Detect which cell encompasses the target text, then output its (x, y) center coordinate. 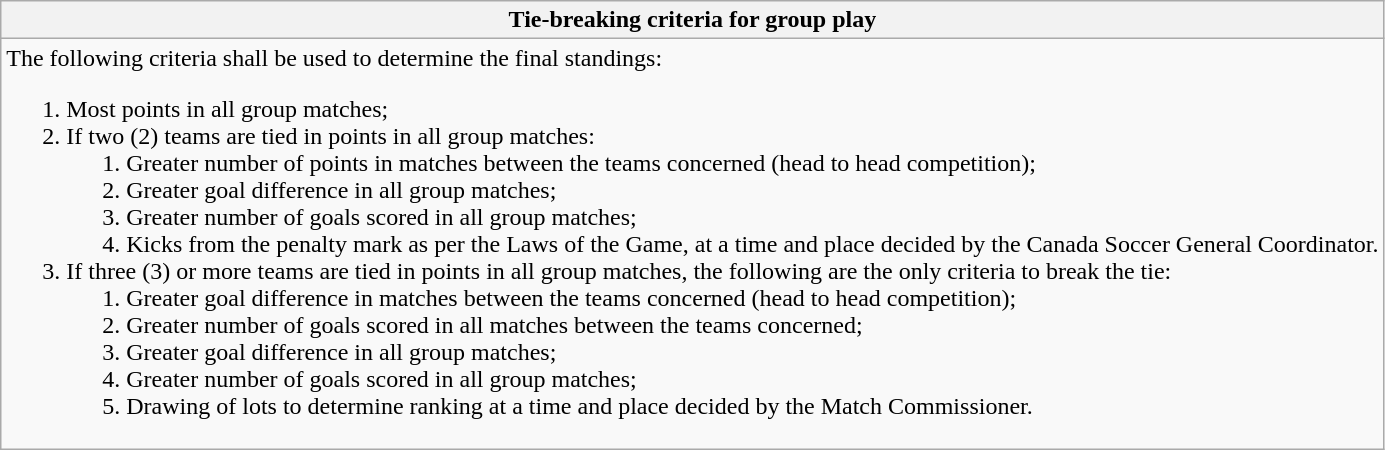
Tie-breaking criteria for group play (692, 20)
